Return the (X, Y) coordinate for the center point of the cell that contains the specified text.  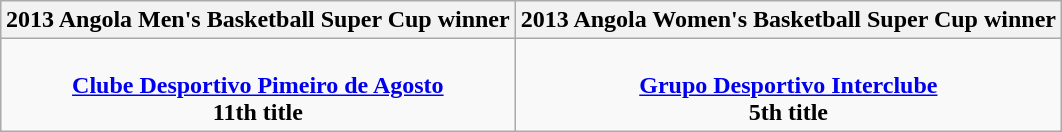
2013 Angola Women's Basketball Super Cup winner (788, 20)
Grupo Desportivo Interclube5th title (788, 85)
2013 Angola Men's Basketball Super Cup winner (258, 20)
Clube Desportivo Pimeiro de Agosto11th title (258, 85)
